From the cell containing the given text, extract its center point as [x, y] coordinate. 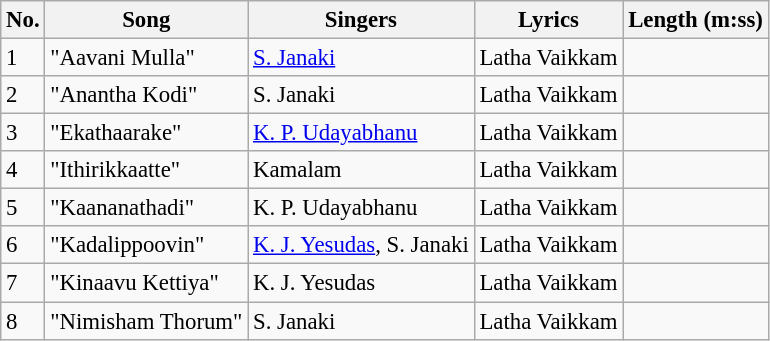
"Kaananathadi" [146, 208]
4 [23, 170]
5 [23, 208]
"Kadalippoovin" [146, 245]
No. [23, 20]
"Aavani Mulla" [146, 58]
"Ekathaarake" [146, 133]
8 [23, 321]
K. J. Yesudas, S. Janaki [361, 245]
"Ithirikkaatte" [146, 170]
"Anantha Kodi" [146, 95]
Length (m:ss) [696, 20]
6 [23, 245]
3 [23, 133]
"Nimisham Thorum" [146, 321]
K. J. Yesudas [361, 283]
Kamalam [361, 170]
1 [23, 58]
"Kinaavu Kettiya" [146, 283]
Singers [361, 20]
2 [23, 95]
Song [146, 20]
7 [23, 283]
Lyrics [548, 20]
